Provide the (x, y) coordinate of the cell's center where the given text is located.  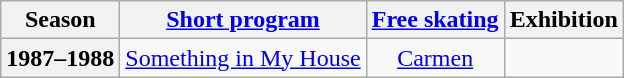
Free skating (435, 20)
Carmen (435, 58)
1987–1988 (60, 58)
Exhibition (564, 20)
Short program (243, 20)
Season (60, 20)
Something in My House (243, 58)
